Detect which cell encompasses the target text, then output its [X, Y] center coordinate. 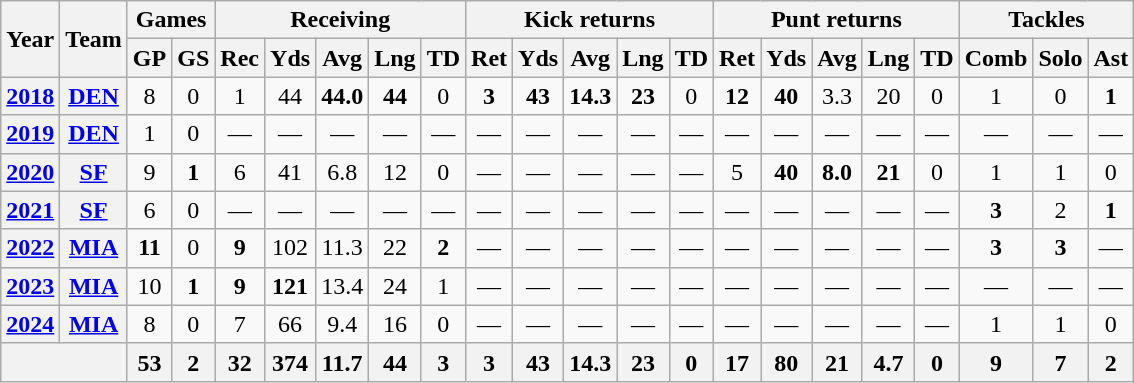
2023 [30, 286]
5 [738, 172]
41 [290, 172]
13.4 [342, 286]
16 [395, 324]
Punt returns [837, 20]
22 [395, 248]
GS [194, 58]
4.7 [888, 362]
6.8 [342, 172]
80 [786, 362]
2020 [30, 172]
Tackles [1046, 20]
2022 [30, 248]
Receiving [340, 20]
Kick returns [590, 20]
Games [170, 20]
2019 [30, 134]
11.7 [342, 362]
11 [149, 248]
53 [149, 362]
Solo [1060, 58]
Team [94, 39]
10 [149, 286]
2024 [30, 324]
102 [290, 248]
Rec [240, 58]
9.4 [342, 324]
GP [149, 58]
20 [888, 96]
24 [395, 286]
66 [290, 324]
2021 [30, 210]
44.0 [342, 96]
Ast [1111, 58]
2018 [30, 96]
32 [240, 362]
Comb [996, 58]
121 [290, 286]
11.3 [342, 248]
8.0 [838, 172]
Year [30, 39]
374 [290, 362]
3.3 [838, 96]
17 [738, 362]
